Find where the given text appears and provide that cell's center as (x, y) coordinate. 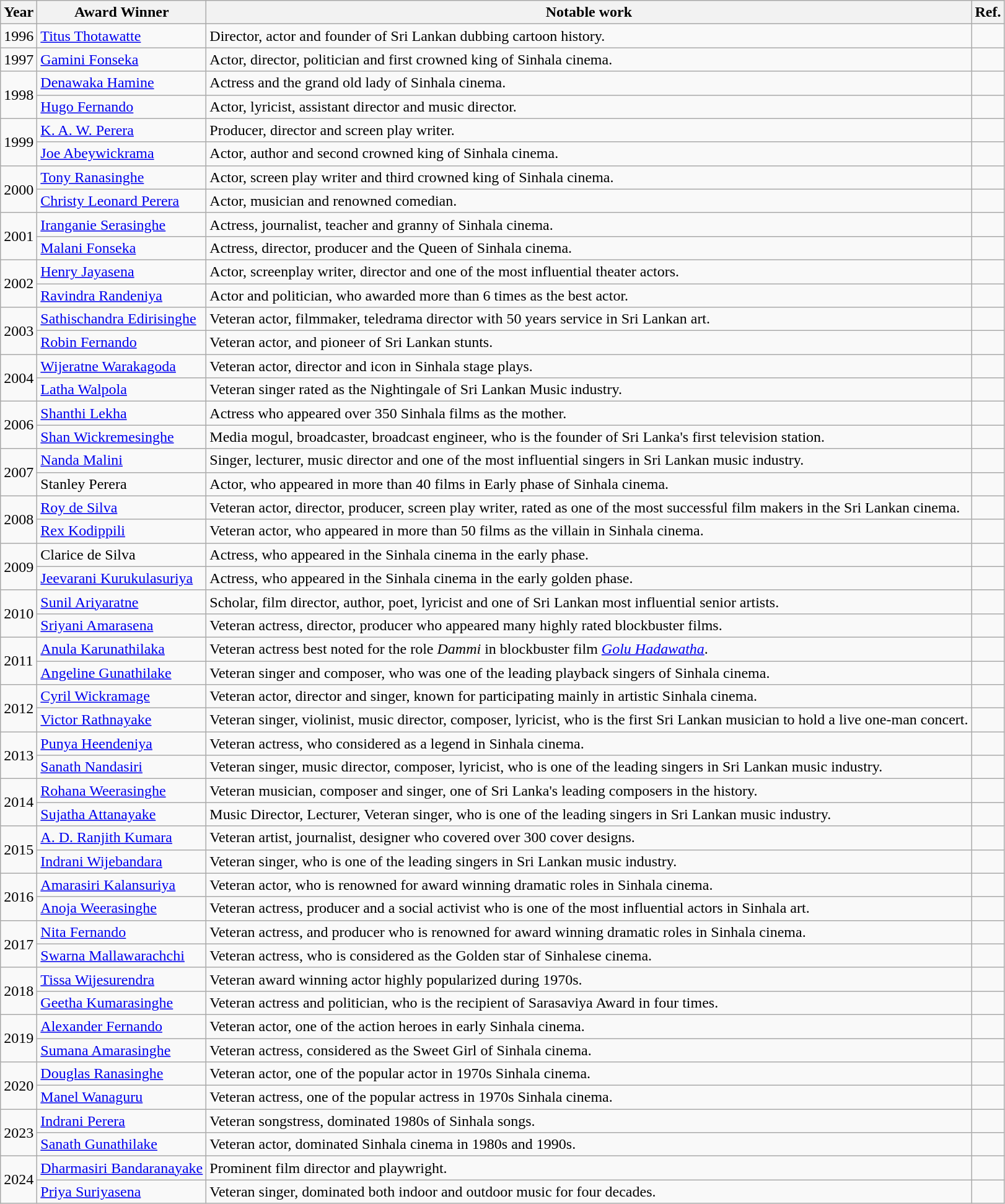
2016 (19, 897)
Veteran actor, one of the action heroes in early Sinhala cinema. (589, 1026)
Shan Wickremesinghe (121, 437)
Sumana Amarasinghe (121, 1050)
Veteran actor, director and singer, known for participating mainly in artistic Sinhala cinema. (589, 696)
Victor Rathnayake (121, 720)
2014 (19, 802)
Veteran songstress, dominated 1980s of Sinhala songs. (589, 1121)
Notable work (589, 12)
Tissa Wijesurendra (121, 979)
Latha Walpola (121, 390)
Ref. (988, 12)
Sunil Ariyaratne (121, 602)
Actress who appeared over 350 Sinhala films as the mother. (589, 413)
2008 (19, 519)
2009 (19, 566)
Veteran actress and politician, who is the recipient of Sarasaviya Award in four times. (589, 1003)
2001 (19, 236)
Year (19, 12)
Anoja Weerasinghe (121, 908)
Dharmasiri Bandaranayake (121, 1168)
Veteran actor, who is renowned for award winning dramatic roles in Sinhala cinema. (589, 885)
Actor, director, politician and first crowned king of Sinhala cinema. (589, 59)
1997 (19, 59)
Actor, screen play writer and third crowned king of Sinhala cinema. (589, 177)
1996 (19, 36)
Veteran actor, filmmaker, teledrama director with 50 years service in Sri Lankan art. (589, 319)
2000 (19, 189)
Veteran singer, dominated both indoor and outdoor music for four decades. (589, 1192)
2002 (19, 283)
2010 (19, 613)
Robin Fernando (121, 343)
Veteran singer, music director, composer, lyricist, who is one of the leading singers in Sri Lankan music industry. (589, 767)
Swarna Mallawarachchi (121, 956)
Actress, journalist, teacher and granny of Sinhala cinema. (589, 224)
2011 (19, 661)
Indrani Perera (121, 1121)
2006 (19, 425)
Veteran actress, and producer who is renowned for award winning dramatic roles in Sinhala cinema. (589, 932)
Nanda Malini (121, 460)
2023 (19, 1133)
Actor, screenplay writer, director and one of the most influential theater actors. (589, 271)
Titus Thotawatte (121, 36)
Veteran singer, violinist, music director, composer, lyricist, who is the first Sri Lankan musician to hold a live one-man concert. (589, 720)
Roy de Silva (121, 508)
Angeline Gunathilake (121, 672)
Veteran actor, who appeared in more than 50 films as the villain in Sinhala cinema. (589, 531)
Actress, director, producer and the Queen of Sinhala cinema. (589, 248)
1998 (19, 95)
Actor, musician and renowned comedian. (589, 201)
K. A. W. Perera (121, 130)
2024 (19, 1180)
Veteran actor, one of the popular actor in 1970s Sinhala cinema. (589, 1074)
Veteran award winning actor highly popularized during 1970s. (589, 979)
2013 (19, 755)
Veteran artist, journalist, designer who covered over 300 cover designs. (589, 838)
Manel Wanaguru (121, 1097)
Rex Kodippili (121, 531)
Scholar, film director, author, poet, lyricist and one of Sri Lankan most influential senior artists. (589, 602)
Rohana Weerasinghe (121, 791)
Actress, who appeared in the Sinhala cinema in the early golden phase. (589, 578)
Actress and the grand old lady of Sinhala cinema. (589, 83)
Anula Karunathilaka (121, 649)
2017 (19, 944)
Ravindra Randeniya (121, 296)
Henry Jayasena (121, 271)
Prominent film director and playwright. (589, 1168)
Veteran actor, and pioneer of Sri Lankan stunts. (589, 343)
Stanley Perera (121, 484)
Indrani Wijebandara (121, 861)
1999 (19, 142)
Actor, who appeared in more than 40 films in Early phase of Sinhala cinema. (589, 484)
Veteran musician, composer and singer, one of Sri Lanka's leading composers in the history. (589, 791)
Actor, lyricist, assistant director and music director. (589, 107)
Music Director, Lecturer, Veteran singer, who is one of the leading singers in Sri Lankan music industry. (589, 814)
Hugo Fernando (121, 107)
Producer, director and screen play writer. (589, 130)
Amarasiri Kalansuriya (121, 885)
Singer, lecturer, music director and one of the most influential singers in Sri Lankan music industry. (589, 460)
Veteran actor, director and icon in Sinhala stage plays. (589, 366)
Clarice de Silva (121, 555)
Veteran singer, who is one of the leading singers in Sri Lankan music industry. (589, 861)
Jeevarani Kurukulasuriya (121, 578)
Alexander Fernando (121, 1026)
Geetha Kumarasinghe (121, 1003)
Priya Suriyasena (121, 1192)
Denawaka Hamine (121, 83)
Gamini Fonseka (121, 59)
A. D. Ranjith Kumara (121, 838)
Actor, author and second crowned king of Sinhala cinema. (589, 154)
Christy Leonard Perera (121, 201)
Sathischandra Edirisinghe (121, 319)
Cyril Wickramage (121, 696)
Nita Fernando (121, 932)
Veteran actress, producer and a social activist who is one of the most influential actors in Sinhala art. (589, 908)
Douglas Ranasinghe (121, 1074)
Veteran actress best noted for the role Dammi in blockbuster film Golu Hadawatha. (589, 649)
Actor and politician, who awarded more than 6 times as the best actor. (589, 296)
2003 (19, 331)
Veteran actress, one of the popular actress in 1970s Sinhala cinema. (589, 1097)
Actress, who appeared in the Sinhala cinema in the early phase. (589, 555)
Veteran actress, who considered as a legend in Sinhala cinema. (589, 744)
Punya Heendeniya (121, 744)
2018 (19, 991)
Sanath Gunathilake (121, 1145)
Sujatha Attanayake (121, 814)
Malani Fonseka (121, 248)
Joe Abeywickrama (121, 154)
2019 (19, 1038)
2015 (19, 850)
2004 (19, 378)
Shanthi Lekha (121, 413)
Sriyani Amarasena (121, 625)
Veteran actress, director, producer who appeared many highly rated blockbuster films. (589, 625)
2007 (19, 472)
Iranganie Serasinghe (121, 224)
Veteran actress, considered as the Sweet Girl of Sinhala cinema. (589, 1050)
Veteran actor, director, producer, screen play writer, rated as one of the most successful film makers in the Sri Lankan cinema. (589, 508)
Wijeratne Warakagoda (121, 366)
Media mogul, broadcaster, broadcast engineer, who is the founder of Sri Lanka's first television station. (589, 437)
Veteran singer and composer, who was one of the leading playback singers of Sinhala cinema. (589, 672)
2012 (19, 708)
Award Winner (121, 12)
Veteran actress, who is considered as the Golden star of Sinhalese cinema. (589, 956)
Veteran singer rated as the Nightingale of Sri Lankan Music industry. (589, 390)
2020 (19, 1086)
Director, actor and founder of Sri Lankan dubbing cartoon history. (589, 36)
Tony Ranasinghe (121, 177)
Veteran actor, dominated Sinhala cinema in 1980s and 1990s. (589, 1145)
Sanath Nandasiri (121, 767)
